Detect which cell encompasses the target text, then output its [x, y] center coordinate. 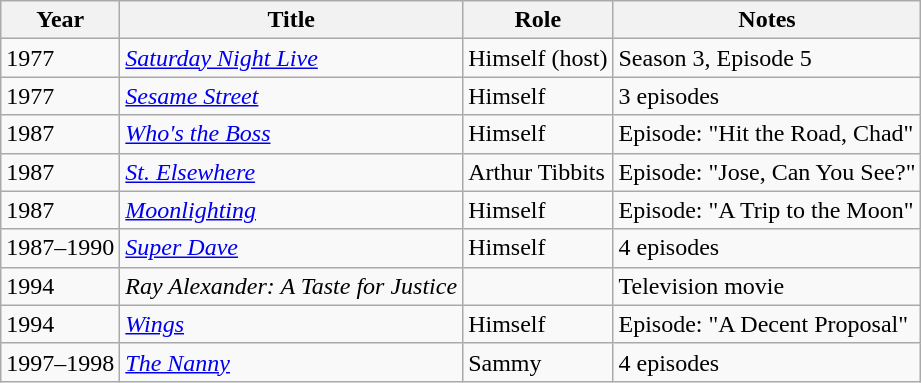
Sammy [538, 362]
1987–1990 [60, 248]
Who's the Boss [292, 134]
Ray Alexander: A Taste for Justice [292, 286]
Title [292, 20]
Wings [292, 324]
Super Dave [292, 248]
Sesame Street [292, 96]
Role [538, 20]
Episode: "A Trip to the Moon" [767, 210]
Television movie [767, 286]
St. Elsewhere [292, 172]
Notes [767, 20]
Himself (host) [538, 58]
3 episodes [767, 96]
1997–1998 [60, 362]
Arthur Tibbits [538, 172]
Year [60, 20]
Season 3, Episode 5 [767, 58]
Episode: "Hit the Road, Chad" [767, 134]
Saturday Night Live [292, 58]
Episode: "Jose, Can You See?" [767, 172]
Episode: "A Decent Proposal" [767, 324]
Moonlighting [292, 210]
The Nanny [292, 362]
